Scan for the cell matching the given text and deliver its (X, Y) coordinate at center. 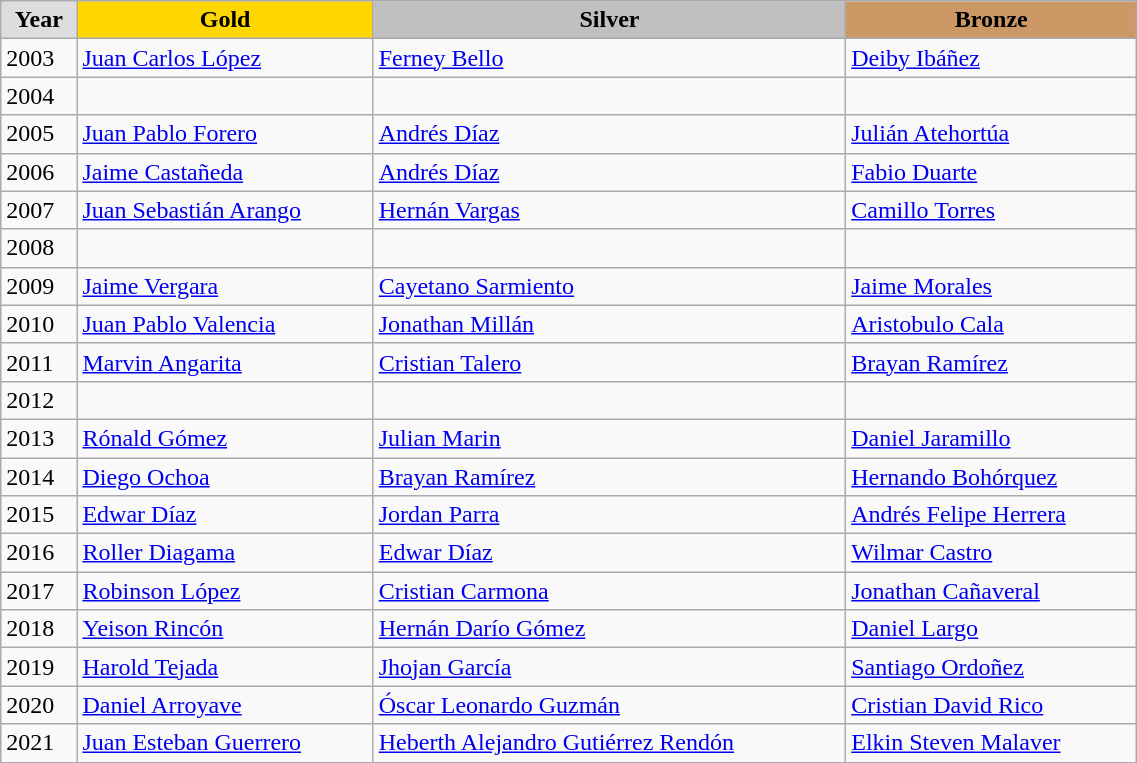
2004 (39, 96)
Jaime Castañeda (225, 172)
2005 (39, 134)
Cristian David Rico (992, 705)
Rónald Gómez (225, 438)
2010 (39, 324)
Camillo Torres (992, 210)
Marvin Angarita (225, 362)
Julián Atehortúa (992, 134)
2007 (39, 210)
2003 (39, 58)
Hernán Darío Gómez (609, 629)
Jaime Vergara (225, 286)
2008 (39, 248)
2016 (39, 553)
Silver (609, 20)
2021 (39, 743)
2009 (39, 286)
2011 (39, 362)
2015 (39, 515)
Juan Esteban Guerrero (225, 743)
Cristian Carmona (609, 591)
Daniel Largo (992, 629)
2013 (39, 438)
2019 (39, 667)
Juan Sebastián Arango (225, 210)
Gold (225, 20)
Santiago Ordoñez (992, 667)
Elkin Steven Malaver (992, 743)
Robinson López (225, 591)
Aristobulo Cala (992, 324)
Jaime Morales (992, 286)
2018 (39, 629)
Cayetano Sarmiento (609, 286)
Harold Tejada (225, 667)
Julian Marin (609, 438)
Roller Diagama (225, 553)
2017 (39, 591)
2014 (39, 477)
Cristian Talero (609, 362)
Jhojan García (609, 667)
Daniel Jaramillo (992, 438)
Jonathan Millán (609, 324)
Hernando Bohórquez (992, 477)
Wilmar Castro (992, 553)
Daniel Arroyave (225, 705)
Yeison Rincón (225, 629)
Jonathan Cañaveral (992, 591)
Diego Ochoa (225, 477)
Andrés Felipe Herrera (992, 515)
Deiby Ibáñez (992, 58)
Ferney Bello (609, 58)
2012 (39, 400)
2006 (39, 172)
Bronze (992, 20)
Hernán Vargas (609, 210)
Juan Carlos López (225, 58)
Jordan Parra (609, 515)
Year (39, 20)
Juan Pablo Valencia (225, 324)
2020 (39, 705)
Juan Pablo Forero (225, 134)
Heberth Alejandro Gutiérrez Rendón (609, 743)
Fabio Duarte (992, 172)
Óscar Leonardo Guzmán (609, 705)
